Extract the [x, y] coordinate from the center of the cell holding the provided text.  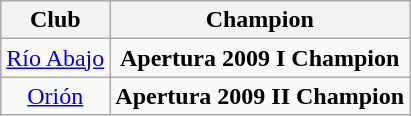
Champion [260, 20]
Apertura 2009 I Champion [260, 58]
Apertura 2009 II Champion [260, 96]
Club [56, 20]
Orión [56, 96]
Río Abajo [56, 58]
